Detect which cell encompasses the target text, then output its (X, Y) center coordinate. 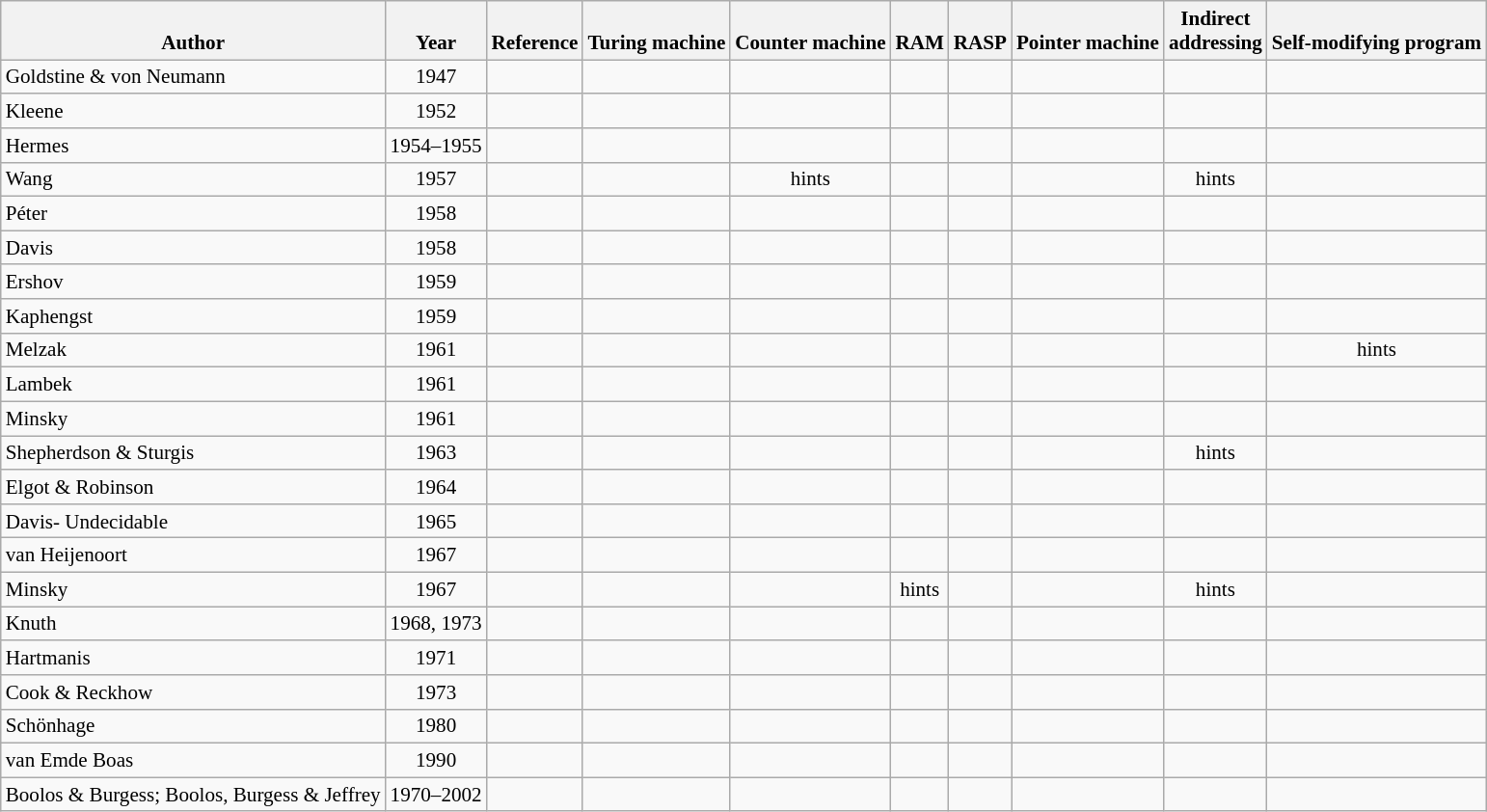
1968, 1973 (436, 623)
Boolos & Burgess; Boolos, Burgess & Jeffrey (193, 795)
Indirect addressing (1215, 31)
van Heijenoort (193, 555)
Wang (193, 179)
Knuth (193, 623)
Melzak (193, 349)
1954–1955 (436, 145)
1947 (436, 77)
Shepherdson & Sturgis (193, 453)
Cook & Reckhow (193, 692)
1973 (436, 692)
1970–2002 (436, 795)
Kaphengst (193, 316)
Péter (193, 214)
Hermes (193, 145)
Pointer machine (1088, 31)
1971 (436, 658)
Counter machine (810, 31)
Hartmanis (193, 658)
Davis- Undecidable (193, 521)
1963 (436, 453)
Reference (535, 31)
Schönhage (193, 725)
1965 (436, 521)
Turing machine (656, 31)
RASP (980, 31)
1990 (436, 760)
1964 (436, 486)
Lambek (193, 384)
1980 (436, 725)
RAM (920, 31)
1952 (436, 110)
Goldstine & von Neumann (193, 77)
Kleene (193, 110)
Year (436, 31)
Self-modifying program (1377, 31)
Author (193, 31)
1957 (436, 179)
van Emde Boas (193, 760)
Davis (193, 247)
Ershov (193, 282)
Elgot & Robinson (193, 486)
